Return (x, y) of the center of cell containing provided text 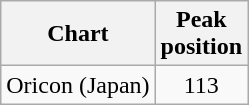
Peakposition (201, 34)
Oricon (Japan) (78, 85)
Chart (78, 34)
113 (201, 85)
